Scan for the cell matching the given text and deliver its (X, Y) coordinate at center. 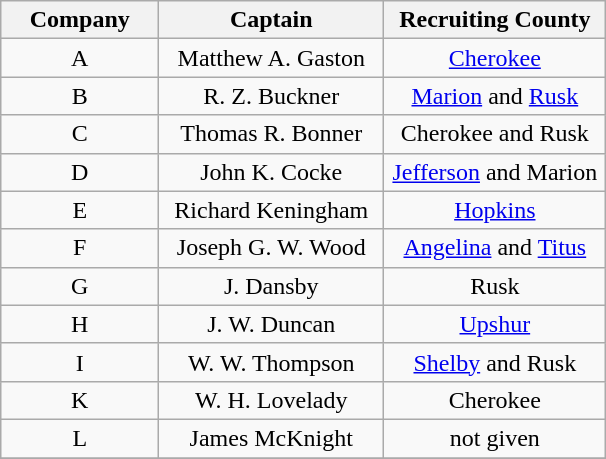
K (80, 400)
Matthew A. Gaston (272, 58)
I (80, 362)
J. Dansby (272, 286)
Joseph G. W. Wood (272, 248)
Richard Keningham (272, 210)
C (80, 134)
Thomas R. Bonner (272, 134)
Rusk (495, 286)
A (80, 58)
B (80, 96)
Marion and Rusk (495, 96)
John K. Cocke (272, 172)
Captain (272, 20)
Shelby and Rusk (495, 362)
W. W. Thompson (272, 362)
not given (495, 438)
Cherokee and Rusk (495, 134)
L (80, 438)
F (80, 248)
Hopkins (495, 210)
James McKnight (272, 438)
W. H. Lovelady (272, 400)
Company (80, 20)
D (80, 172)
G (80, 286)
H (80, 324)
Jefferson and Marion (495, 172)
J. W. Duncan (272, 324)
E (80, 210)
Angelina and Titus (495, 248)
Recruiting County (495, 20)
Upshur (495, 324)
R. Z. Buckner (272, 96)
